Return (X, Y) of the center of cell containing provided text 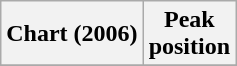
Chart (2006) (72, 34)
Peakposition (189, 34)
